Provide the (x, y) coordinate of the cell's center where the given text is located.  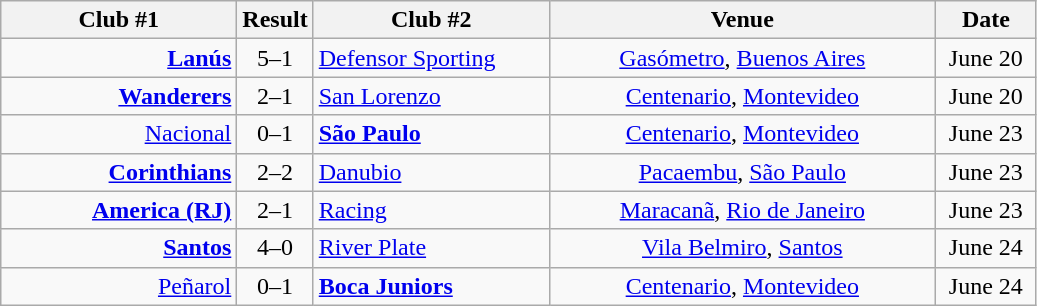
Date (986, 20)
São Paulo (431, 134)
2–2 (275, 172)
Defensor Sporting (431, 58)
Vila Belmiro, Santos (742, 248)
Wanderers (119, 96)
Pacaembu, São Paulo (742, 172)
Racing (431, 210)
River Plate (431, 248)
Club #1 (119, 20)
Danubio (431, 172)
Gasómetro, Buenos Aires (742, 58)
Venue (742, 20)
5–1 (275, 58)
Lanús (119, 58)
Corinthians (119, 172)
Boca Juniors (431, 286)
San Lorenzo (431, 96)
Peñarol (119, 286)
America (RJ) (119, 210)
4–0 (275, 248)
Club #2 (431, 20)
Maracanã, Rio de Janeiro (742, 210)
Result (275, 20)
Nacional (119, 134)
Santos (119, 248)
